Return the [x, y] coordinate for the center point of the cell that contains the specified text.  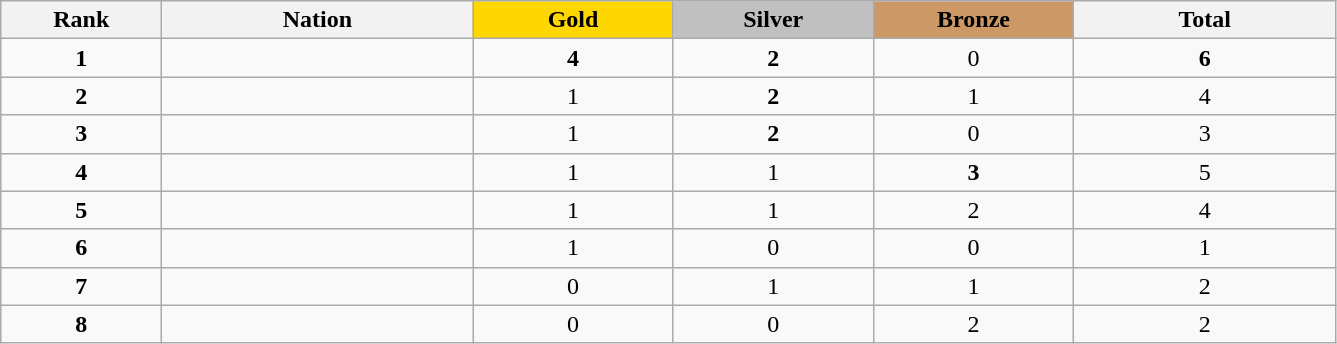
7 [82, 286]
Gold [573, 20]
Rank [82, 20]
Total [1205, 20]
8 [82, 324]
Bronze [973, 20]
Nation [318, 20]
Silver [773, 20]
